Search for the cell housing the specified text and yield its [X, Y] center coordinate. 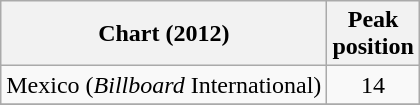
Chart (2012) [164, 34]
Peakposition [373, 34]
14 [373, 85]
Mexico (Billboard International) [164, 85]
